Return (X, Y) of the center of cell containing provided text 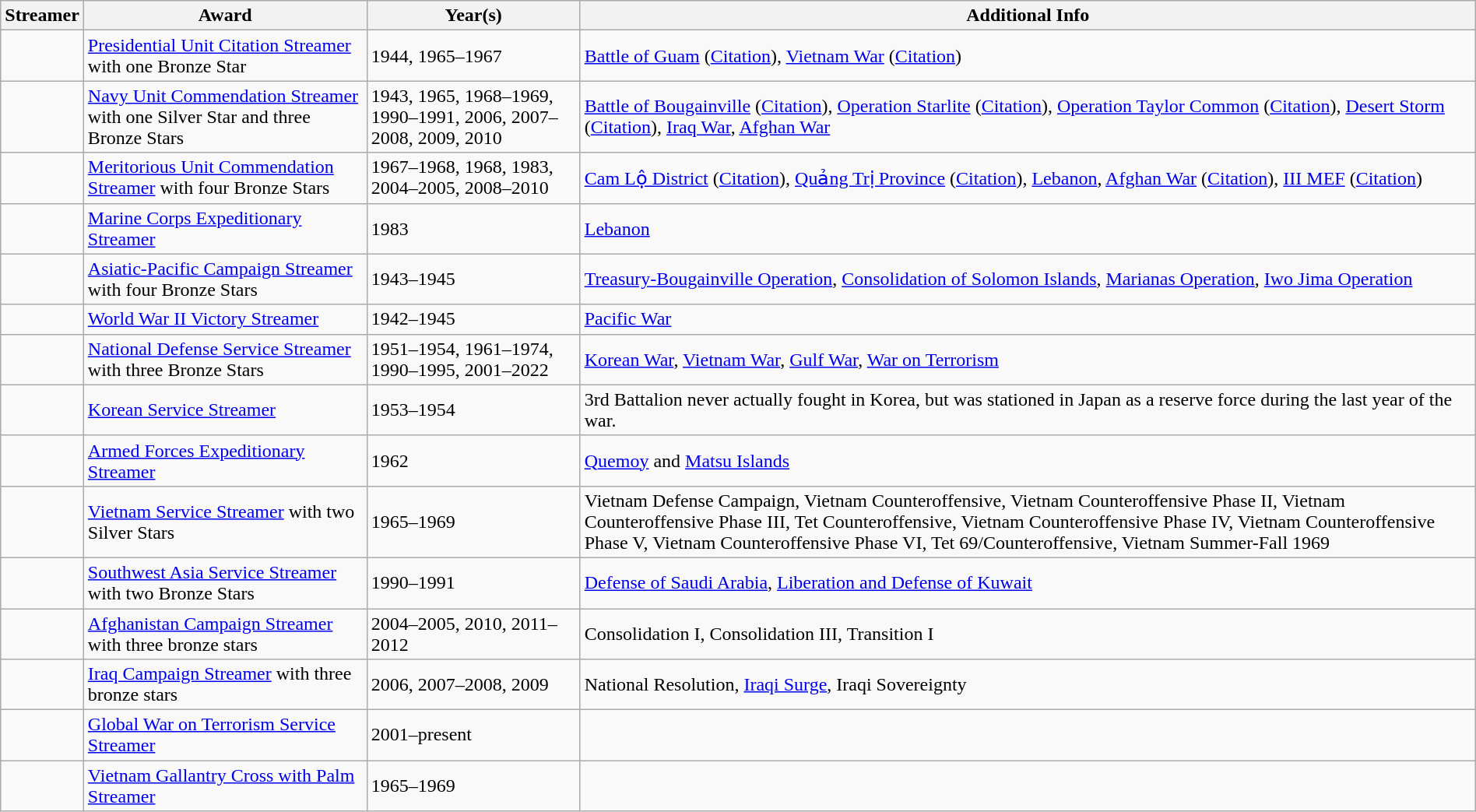
National Resolution, Iraqi Surge, Iraqi Sovereignty (1028, 685)
Award (225, 16)
2004–2005, 2010, 2011–2012 (473, 634)
Battle of Guam (Citation), Vietnam War (Citation) (1028, 56)
Korean War, Vietnam War, Gulf War, War on Terrorism (1028, 360)
Iraq Campaign Streamer with three bronze stars (225, 685)
Korean Service Streamer (225, 410)
Vietnam Service Streamer with two Silver Stars (225, 522)
Southwest Asia Service Streamer with two Bronze Stars (225, 582)
Defense of Saudi Arabia, Liberation and Defense of Kuwait (1028, 582)
World War II Victory Streamer (225, 319)
Additional Info (1028, 16)
1944, 1965–1967 (473, 56)
Treasury-Bougainville Operation, Consolidation of Solomon Islands, Marianas Operation, Iwo Jima Operation (1028, 279)
Afghanistan Campaign Streamer with three bronze stars (225, 634)
1967–1968, 1968, 1983, 2004–2005, 2008–2010 (473, 178)
1990–1991 (473, 582)
1943, 1965, 1968–1969, 1990–1991, 2006, 2007–2008, 2009, 2010 (473, 117)
Navy Unit Commendation Streamer with one Silver Star and three Bronze Stars (225, 117)
Cam Lộ District (Citation), Quảng Trị Province (Citation), Lebanon, Afghan War (Citation), III MEF (Citation) (1028, 178)
Global War on Terrorism Service Streamer (225, 735)
1962 (473, 461)
1942–1945 (473, 319)
Consolidation I, Consolidation III, Transition I (1028, 634)
1943–1945 (473, 279)
Asiatic-Pacific Campaign Streamer with four Bronze Stars (225, 279)
Lebanon (1028, 229)
1983 (473, 229)
Streamer (42, 16)
Battle of Bougainville (Citation), Operation Starlite (Citation), Operation Taylor Common (Citation), Desert Storm (Citation), Iraq War, Afghan War (1028, 117)
Vietnam Gallantry Cross with Palm Streamer (225, 786)
Meritorious Unit Commendation Streamer with four Bronze Stars (225, 178)
Presidential Unit Citation Streamer with one Bronze Star (225, 56)
Pacific War (1028, 319)
2001–present (473, 735)
2006, 2007–2008, 2009 (473, 685)
National Defense Service Streamer with three Bronze Stars (225, 360)
Quemoy and Matsu Islands (1028, 461)
1951–1954, 1961–1974, 1990–1995, 2001–2022 (473, 360)
Marine Corps Expeditionary Streamer (225, 229)
1953–1954 (473, 410)
3rd Battalion never actually fought in Korea, but was stationed in Japan as a reserve force during the last year of the war. (1028, 410)
Armed Forces Expeditionary Streamer (225, 461)
Year(s) (473, 16)
